Detect which cell encompasses the target text, then output its [X, Y] center coordinate. 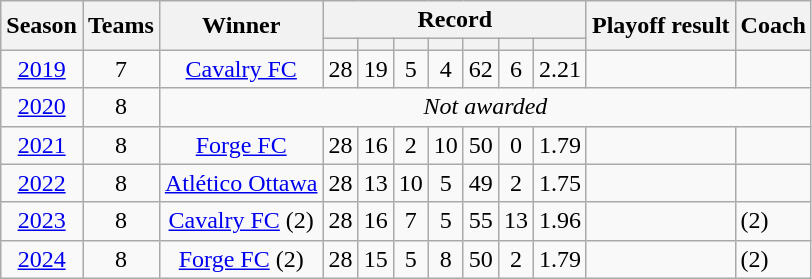
Teams [120, 26]
62 [480, 69]
Forge FC [241, 145]
6 [516, 69]
0 [516, 145]
55 [480, 221]
1.75 [560, 183]
2020 [42, 107]
Season [42, 26]
19 [376, 69]
4 [446, 69]
2.21 [560, 69]
1.96 [560, 221]
2022 [42, 183]
Cavalry FC (2) [241, 221]
Not awarded [485, 107]
2023 [42, 221]
Coach [773, 26]
Atlético Ottawa [241, 183]
2019 [42, 69]
Playoff result [660, 26]
2024 [42, 259]
Forge FC (2) [241, 259]
2021 [42, 145]
Record [454, 20]
49 [480, 183]
Winner [241, 26]
15 [376, 259]
Cavalry FC [241, 69]
